Return the (x, y) coordinate for the center point of the cell that contains the specified text.  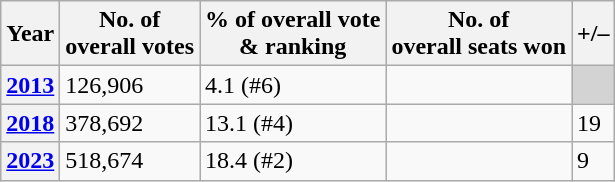
518,674 (130, 161)
+/– (594, 34)
19 (594, 123)
13.1 (#4) (293, 123)
No. ofoverall seats won (479, 34)
2018 (30, 123)
Year (30, 34)
378,692 (130, 123)
9 (594, 161)
No. ofoverall votes (130, 34)
2013 (30, 85)
126,906 (130, 85)
4.1 (#6) (293, 85)
2023 (30, 161)
% of overall vote & ranking (293, 34)
18.4 (#2) (293, 161)
